Return the (x, y) coordinate for the center point of the cell that contains the specified text.  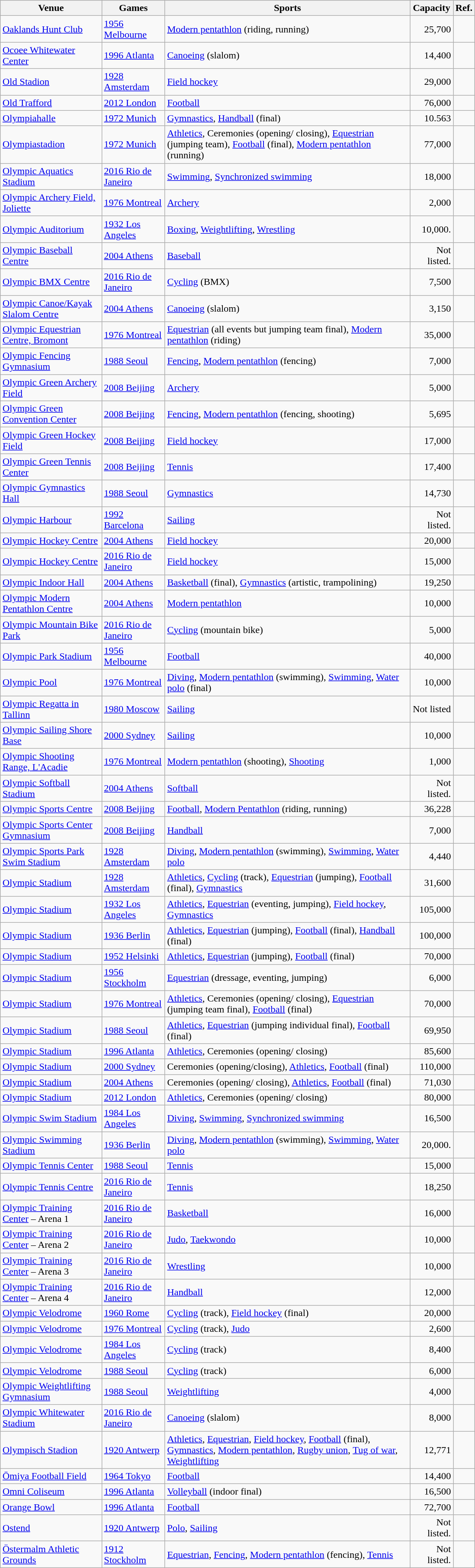
Judo, Taekwondo (287, 1239)
Olympic Sailing Shore Base (51, 735)
2,000 (432, 203)
12,000 (432, 1292)
1992 Barcelona (134, 519)
80,000 (432, 1098)
18,000 (432, 176)
1,000 (432, 762)
Olympic Weightlifting Gymnasium (51, 1391)
Omni Coliseum (51, 1492)
Basketball (final), Gymnastics (artistic, trampolining) (287, 582)
Polo, Sailing (287, 1528)
20,000. (432, 1145)
Olympic Green Archery Field (51, 388)
Weightlifting (287, 1391)
Equestrian (all events but jumping team final), Modern pentathlon (riding) (287, 335)
18,250 (432, 1187)
Olympic Sports Centre (51, 809)
Olympic Whitewater Stadium (51, 1418)
Wrestling (287, 1266)
Fencing, Modern pentathlon (fencing, shooting) (287, 414)
10,000. (432, 229)
Olympic Green Convention Center (51, 414)
Olympic Sports Park Swim Stadium (51, 856)
Diving, Swimming, Synchronized swimming (287, 1118)
Olympic Archery Field, Joliette (51, 203)
3,150 (432, 308)
Athletics, Cycling (track), Equestrian (jumping), Football (final), Gymnastics (287, 883)
31,600 (432, 883)
Athletics, Equestrian (eventing, jumping), Field hockey, Gymnastics (287, 909)
17,400 (432, 467)
Gymnastics (287, 493)
76,000 (432, 103)
Olympic Green Tennis Center (51, 467)
Olympic Mountain Bike Park (51, 630)
17,000 (432, 441)
Olympic Baseball Centre (51, 256)
Östermalm Athletic Grounds (51, 1554)
Oaklands Hunt Club (51, 29)
36,228 (432, 809)
Ref. (464, 8)
40,000 (432, 656)
Not listed (432, 709)
14,730 (432, 493)
Olympisch Stadion (51, 1450)
Olympic Training Center – Arena 2 (51, 1239)
85,600 (432, 1051)
Olympic Training Center – Arena 1 (51, 1213)
69,950 (432, 1030)
Olympic Tennis Center (51, 1166)
Old Trafford (51, 103)
Old Stadion (51, 82)
Fencing, Modern pentathlon (fencing) (287, 361)
Equestrian (dressage, eventing, jumping) (287, 977)
Olympic Fencing Gymnasium (51, 361)
16,000 (432, 1213)
25,700 (432, 29)
Gymnastics, Handball (final) (287, 118)
8,000 (432, 1418)
Olympic Regatta in Tallinn (51, 709)
Ostend (51, 1528)
Olympic BMX Centre (51, 282)
72,700 (432, 1507)
Olympic Harbour (51, 519)
Ceremonies (opening/closing), Athletics, Football (final) (287, 1066)
Modern pentathlon (riding, running) (287, 29)
5,695 (432, 414)
Olympic Swim Stadium (51, 1118)
Cycling (track), Field hockey (final) (287, 1313)
Ōmiya Football Field (51, 1476)
Sports (287, 8)
Athletics, Equestrian, Field hockey, Football (final), Gymnastics, Modern pentathlon, Rugby union, Tug of war, Weightlifting (287, 1450)
Cycling (mountain bike) (287, 630)
Ocoee Whitewater Center (51, 55)
Athletics, Equestrian (jumping), Football (final), Handball (final) (287, 936)
Volleyball (indoor final) (287, 1492)
Boxing, Weightlifting, Wrestling (287, 229)
1956 Stockholm (134, 977)
105,000 (432, 909)
Olympiastadion (51, 144)
Athletics, Equestrian (jumping individual final), Football (final) (287, 1030)
Diving, Modern pentathlon (swimming), Swimming, Water polo (final) (287, 683)
29,000 (432, 82)
Olympic Modern Pentathlon Centre (51, 603)
Football, Modern Pentathlon (riding, running) (287, 809)
1912 Stockholm (134, 1554)
Olympic Shooting Range, L'Acadie (51, 762)
10.563 (432, 118)
Olympic Green Hockey Field (51, 441)
12,771 (432, 1450)
Equestrian, Fencing, Modern pentathlon (fencing), Tennis (287, 1554)
Cycling (track), Judo (287, 1329)
2,600 (432, 1329)
Orange Bowl (51, 1507)
1960 Rome (134, 1313)
Olympic Training Center – Arena 4 (51, 1292)
Olympic Equestrian Centre, Bromont (51, 335)
Olympic Canoe/Kayak Slalom Centre (51, 308)
7,500 (432, 282)
Capacity (432, 8)
Olympic Tennis Centre (51, 1187)
Olympic Indoor Hall (51, 582)
Olympiahalle (51, 118)
4,000 (432, 1391)
1952 Helsinki (134, 956)
Basketball (287, 1213)
1980 Moscow (134, 709)
Cycling (BMX) (287, 282)
Softball (287, 788)
Olympic Auditorium (51, 229)
Olympic Swimming Stadium (51, 1145)
110,000 (432, 1066)
Modern pentathlon (287, 603)
Olympic Gymnastics Hall (51, 493)
1964 Tokyo (134, 1476)
Olympic Aquatics Stadium (51, 176)
4,440 (432, 856)
8,400 (432, 1350)
Modern pentathlon (shooting), Shooting (287, 762)
Ceremonies (opening/ closing), Athletics, Football (final) (287, 1082)
77,000 (432, 144)
Athletics, Ceremonies (opening/ closing), Equestrian (jumping team final), Football (final) (287, 1004)
Venue (51, 8)
Baseball (287, 256)
71,030 (432, 1082)
Swimming, Synchronized swimming (287, 176)
Olympic Training Center – Arena 3 (51, 1266)
Olympic Pool (51, 683)
Olympic Softball Stadium (51, 788)
Athletics, Ceremonies (opening/ closing), Equestrian (jumping team), Football (final), Modern pentathlon (running) (287, 144)
35,000 (432, 335)
19,250 (432, 582)
Athletics, Equestrian (jumping), Football (final) (287, 956)
100,000 (432, 936)
Games (134, 8)
Olympic Sports Center Gymnasium (51, 830)
Olympic Park Stadium (51, 656)
